Pinpoint the cell where the given text exists, returning its (X, Y) midpoint coordinate. 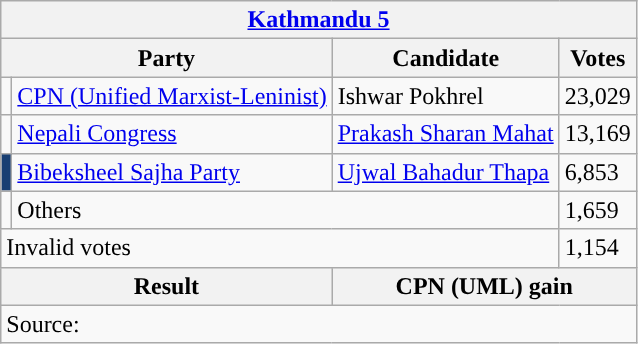
CPN (UML) gain (484, 286)
1,659 (598, 210)
Nepali Congress (172, 134)
6,853 (598, 172)
Party (166, 58)
Invalid votes (280, 248)
Result (166, 286)
Source: (319, 324)
Bibeksheel Sajha Party (172, 172)
Prakash Sharan Mahat (446, 134)
Kathmandu 5 (319, 20)
1,154 (598, 248)
Candidate (446, 58)
Votes (598, 58)
23,029 (598, 96)
Ujwal Bahadur Thapa (446, 172)
13,169 (598, 134)
CPN (Unified Marxist-Leninist) (172, 96)
Ishwar Pokhrel (446, 96)
Others (286, 210)
